Provide the (X, Y) coordinate of the cell's center where the given text is located.  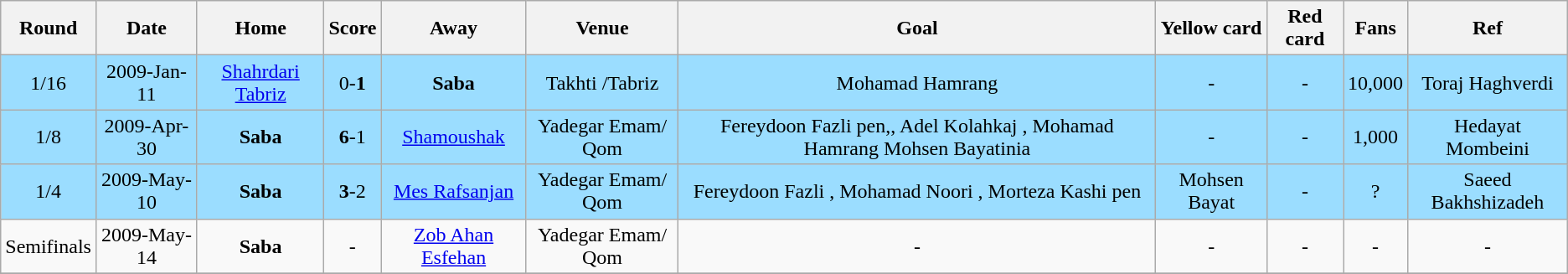
Fans (1375, 28)
Takhti /Tabriz (602, 82)
2009-May-14 (146, 246)
1,000 (1375, 137)
Shahrdari Tabriz (260, 82)
Fereydoon Fazli , Mohamad Noori , Morteza Kashi pen (917, 191)
Semifinals (49, 246)
Away (454, 28)
1/4 (49, 191)
Shamoushak (454, 137)
Fereydoon Fazli pen,, Adel Kolahkaj , Mohamad Hamrang Mohsen Bayatinia (917, 137)
Date (146, 28)
6-1 (353, 137)
Saeed Bakhshizadeh (1488, 191)
1/16 (49, 82)
Goal (917, 28)
Round (49, 28)
3-2 (353, 191)
Toraj Haghverdi (1488, 82)
Mes Rafsanjan (454, 191)
2009-May-10 (146, 191)
10,000 (1375, 82)
Venue (602, 28)
Home (260, 28)
Ref (1488, 28)
2009-Apr-30 (146, 137)
0-1 (353, 82)
Mohamad Hamrang (917, 82)
Yellow card (1211, 28)
Mohsen Bayat (1211, 191)
Red card (1305, 28)
1/8 (49, 137)
2009-Jan-11 (146, 82)
Hedayat Mombeini (1488, 137)
? (1375, 191)
Score (353, 28)
Zob Ahan Esfehan (454, 246)
